Provide the (x, y) coordinate of the cell's center where the given text is located.  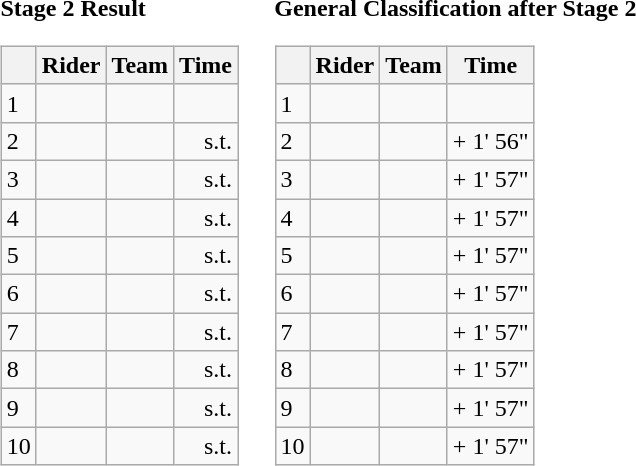
+ 1' 56" (490, 141)
